Scan for the cell matching the given text and deliver its (X, Y) coordinate at center. 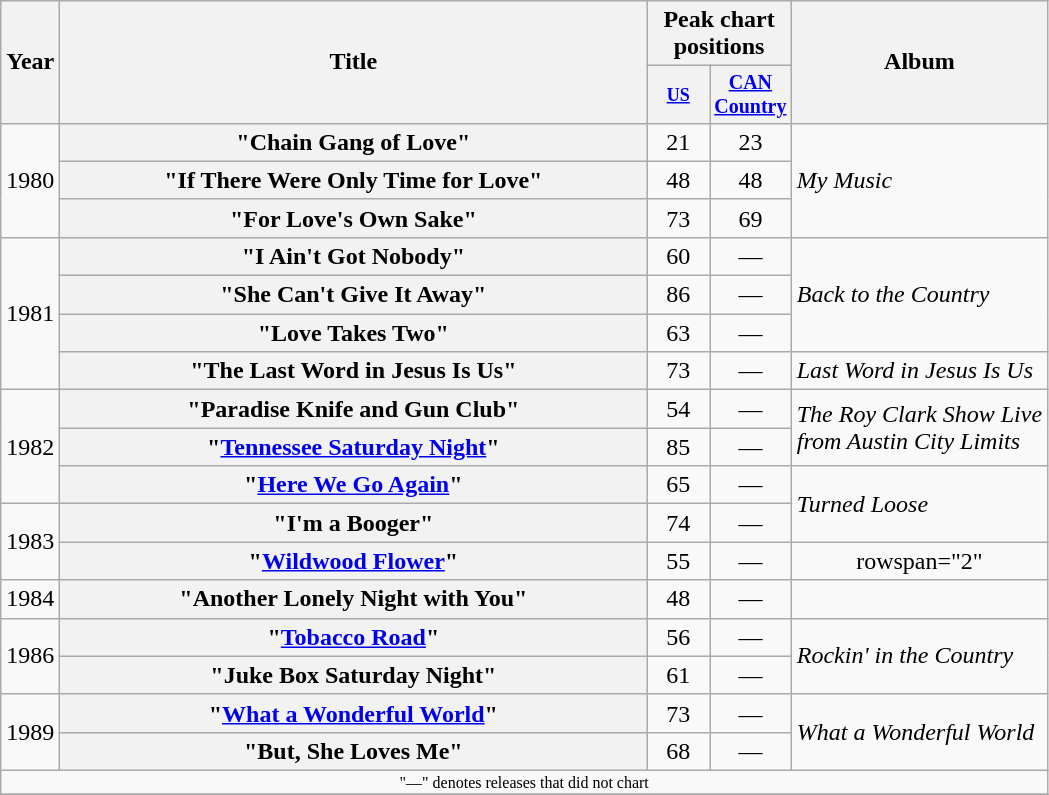
"Tobacco Road" (354, 637)
"But, She Loves Me" (354, 751)
85 (678, 447)
56 (678, 637)
69 (751, 218)
1983 (30, 542)
"She Can't Give It Away" (354, 295)
CAN Country (751, 94)
65 (678, 485)
"I Ain't Got Nobody" (354, 256)
1982 (30, 447)
"—" denotes releases that did not chart (524, 782)
Title (354, 62)
"Wildwood Flower" (354, 561)
What a Wonderful World (919, 732)
"Tennessee Saturday Night" (354, 447)
23 (751, 142)
68 (678, 751)
My Music (919, 180)
rowspan="2" (919, 561)
"For Love's Own Sake" (354, 218)
"Here We Go Again" (354, 485)
"What a Wonderful World" (354, 713)
"Another Lonely Night with You" (354, 599)
"Love Takes Two" (354, 333)
86 (678, 295)
"Chain Gang of Love" (354, 142)
1981 (30, 313)
Turned Loose (919, 504)
"If There Were Only Time for Love" (354, 180)
1984 (30, 599)
1986 (30, 656)
61 (678, 675)
US (678, 94)
Back to the Country (919, 294)
55 (678, 561)
"Juke Box Saturday Night" (354, 675)
60 (678, 256)
74 (678, 523)
"The Last Word in Jesus Is Us" (354, 371)
63 (678, 333)
"Paradise Knife and Gun Club" (354, 409)
Peak chartpositions (719, 34)
The Roy Clark Show Livefrom Austin City Limits (919, 428)
1989 (30, 732)
Album (919, 62)
1980 (30, 180)
Year (30, 62)
21 (678, 142)
Rockin' in the Country (919, 656)
"I'm a Booger" (354, 523)
Last Word in Jesus Is Us (919, 371)
54 (678, 409)
